Return the (X, Y) coordinate for the center point of the cell that contains the specified text.  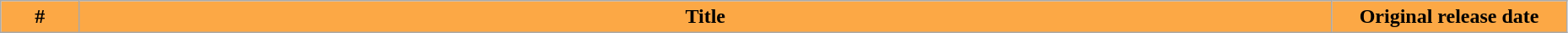
Original release date (1449, 17)
Title (705, 17)
# (40, 17)
